Pinpoint the cell where the given text exists, returning its (x, y) midpoint coordinate. 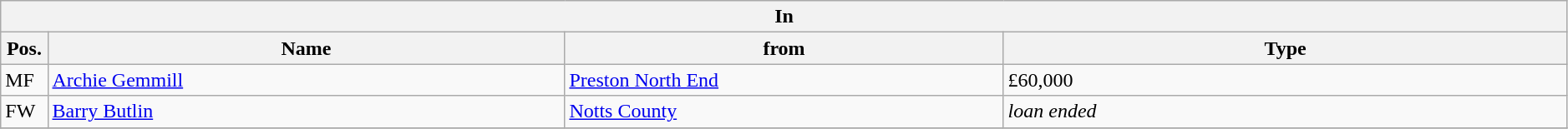
Name (306, 48)
Barry Butlin (306, 112)
In (784, 17)
FW (24, 112)
Pos. (24, 48)
Archie Gemmill (306, 80)
MF (24, 80)
Notts County (784, 112)
loan ended (1285, 112)
£60,000 (1285, 80)
Type (1285, 48)
from (784, 48)
Preston North End (784, 80)
